Find where the given text appears and provide that cell's center as [X, Y] coordinate. 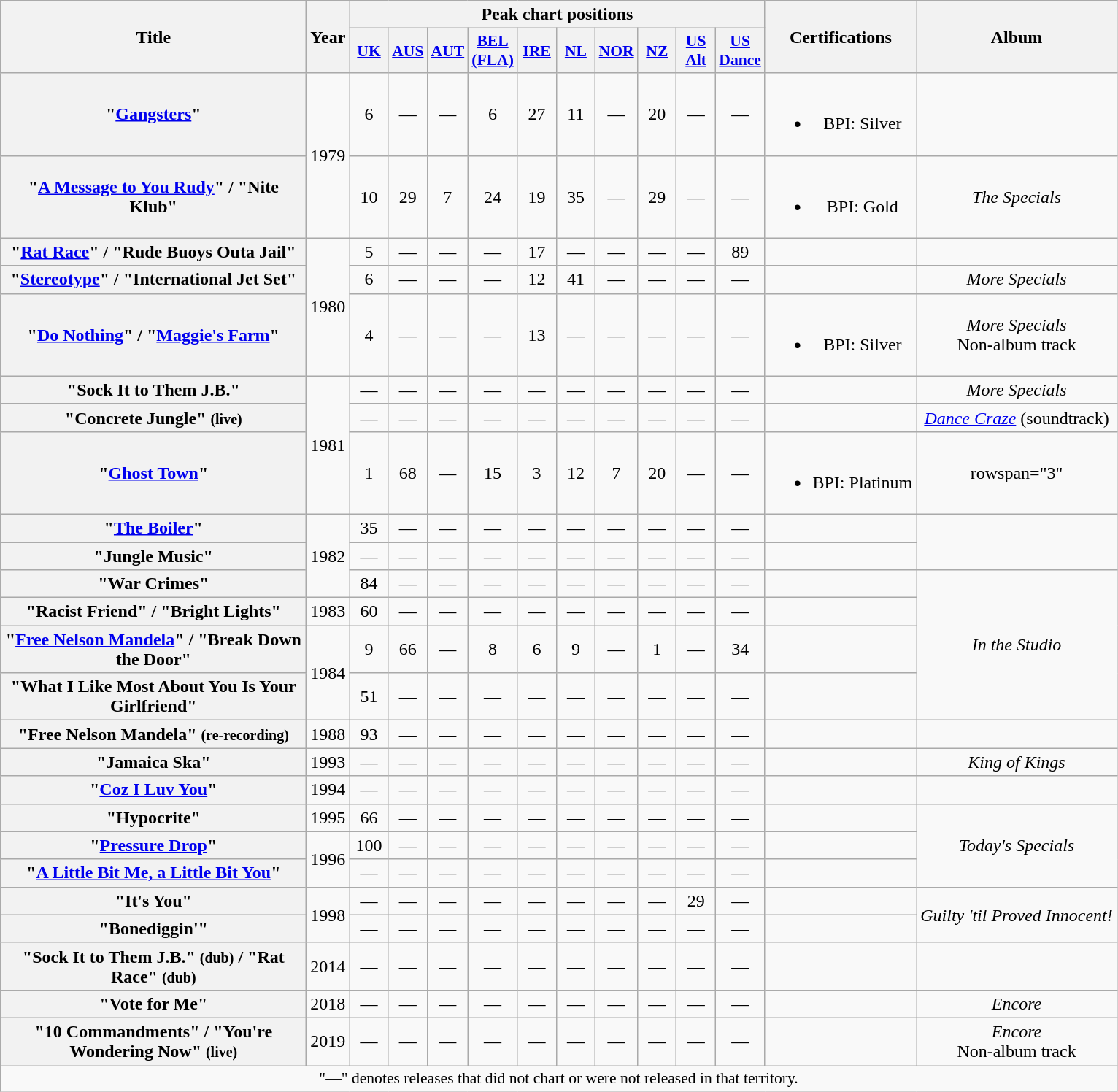
68 [407, 473]
1995 [328, 818]
"Jamaica Ska" [153, 762]
1982 [328, 555]
10 [369, 197]
11 [575, 114]
EncoreNon-album track [1017, 1041]
8 [493, 650]
"A Message to You Rudy" / "Nite Klub" [153, 197]
13 [537, 334]
In the Studio [1017, 645]
"Gangsters" [153, 114]
BEL (FLA) [493, 51]
"Ghost Town" [153, 473]
Year [328, 36]
100 [369, 845]
1988 [328, 734]
"Concrete Jungle" (live) [153, 418]
34 [740, 650]
More SpecialsNon-album track [1017, 334]
1980 [328, 307]
US Alt [696, 51]
"Vote for Me" [153, 1004]
AUT [448, 51]
19 [537, 197]
41 [575, 280]
1981 [328, 445]
NOR [617, 51]
"10 Commandments" / "You're Wondering Now" (live) [153, 1041]
"—" denotes releases that did not chart or were not released in that territory. [559, 1079]
1993 [328, 762]
"Stereotype" / "International Jet Set" [153, 280]
24 [493, 197]
2019 [328, 1041]
4 [369, 334]
"Bonediggin'" [153, 928]
"Sock It to Them J.B." (dub) / "Rat Race" (dub) [153, 966]
NZ [657, 51]
1998 [328, 915]
Album [1017, 36]
1979 [328, 155]
NL [575, 51]
"It's You" [153, 901]
17 [537, 252]
"Pressure Drop" [153, 845]
"Free Nelson Mandela" / "Break Down the Door" [153, 650]
1996 [328, 859]
Guilty 'til Proved Innocent! [1017, 915]
5 [369, 252]
"Sock It to Them J.B." [153, 390]
Encore [1017, 1004]
The Specials [1017, 197]
IRE [537, 51]
"The Boiler" [153, 528]
"Rat Race" / "Rude Buoys Outa Jail" [153, 252]
"Free Nelson Mandela" (re-recording) [153, 734]
BPI: Platinum [841, 473]
"A Little Bit Me, a Little Bit You" [153, 873]
1984 [328, 673]
BPI: Gold [841, 197]
AUS [407, 51]
93 [369, 734]
rowspan="3" [1017, 473]
1994 [328, 790]
Peak chart positions [558, 15]
27 [537, 114]
Dance Craze (soundtrack) [1017, 418]
60 [369, 612]
Title [153, 36]
Certifications [841, 36]
15 [493, 473]
1983 [328, 612]
UK [369, 51]
"Hypocrite" [153, 818]
3 [537, 473]
King of Kings [1017, 762]
"Racist Friend" / "Bright Lights" [153, 612]
2014 [328, 966]
US Dance [740, 51]
2018 [328, 1004]
"War Crimes" [153, 584]
"Coz I Luv You" [153, 790]
"Jungle Music" [153, 555]
Today's Specials [1017, 845]
89 [740, 252]
84 [369, 584]
"What I Like Most About You Is Your Girlfriend" [153, 696]
51 [369, 696]
"Do Nothing" / "Maggie's Farm" [153, 334]
